Capture the cell that displays the provided text and extract its [x, y] central coordinate. 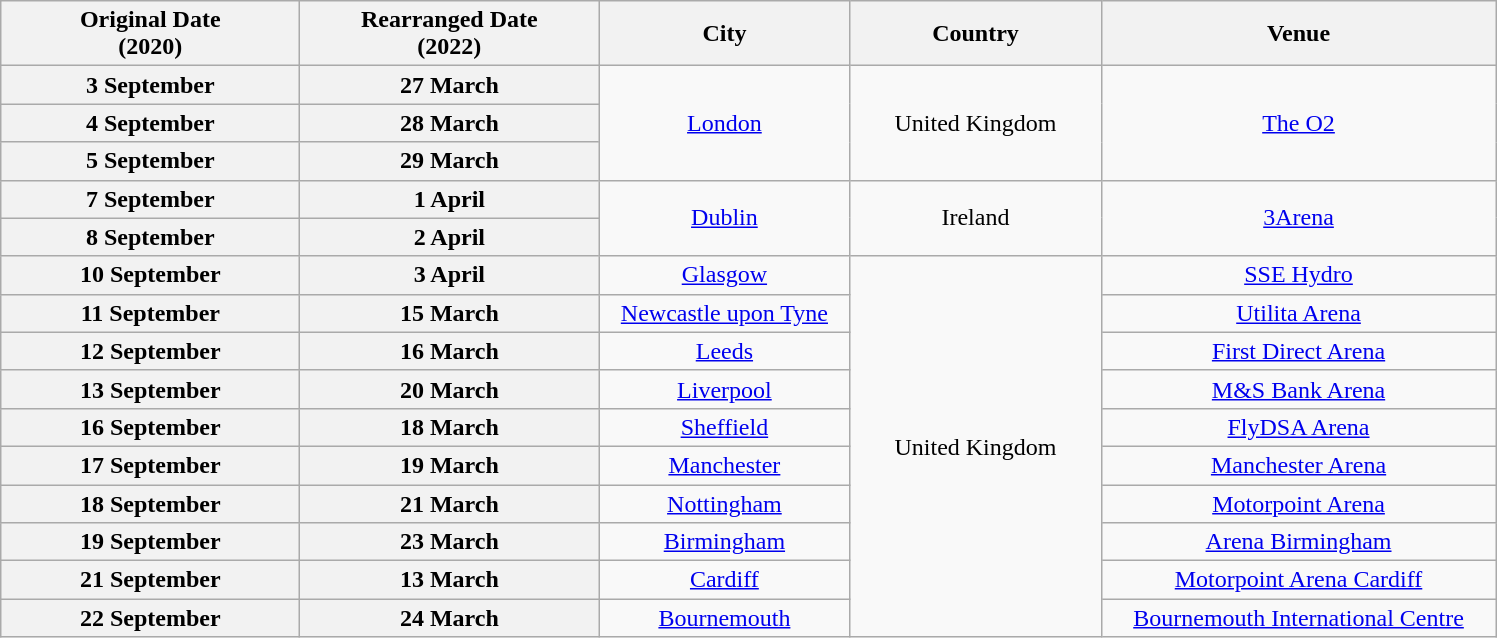
Rearranged Date(2022) [450, 34]
13 September [150, 389]
Newcastle upon Tyne [724, 313]
Utilita Arena [1298, 313]
13 March [450, 580]
Motorpoint Arena Cardiff [1298, 580]
Bournemouth [724, 618]
Nottingham [724, 503]
12 September [150, 351]
FlyDSA Arena [1298, 427]
London [724, 123]
Original Date(2020) [150, 34]
Bournemouth International Centre [1298, 618]
16 March [450, 351]
17 September [150, 465]
11 September [150, 313]
29 March [450, 161]
21 March [450, 503]
Glasgow [724, 275]
19 March [450, 465]
First Direct Arena [1298, 351]
20 March [450, 389]
Dublin [724, 218]
16 September [150, 427]
Manchester Arena [1298, 465]
Birmingham [724, 542]
City [724, 34]
Leeds [724, 351]
22 September [150, 618]
Ireland [976, 218]
18 September [150, 503]
27 March [450, 85]
18 March [450, 427]
Cardiff [724, 580]
10 September [150, 275]
28 March [450, 123]
Country [976, 34]
5 September [150, 161]
M&S Bank Arena [1298, 389]
24 March [450, 618]
3 September [150, 85]
8 September [150, 237]
Sheffield [724, 427]
Liverpool [724, 389]
1 April [450, 199]
21 September [150, 580]
19 September [150, 542]
15 March [450, 313]
3 April [450, 275]
Venue [1298, 34]
Arena Birmingham [1298, 542]
23 March [450, 542]
SSE Hydro [1298, 275]
The O2 [1298, 123]
7 September [150, 199]
2 April [450, 237]
Manchester [724, 465]
4 September [150, 123]
Motorpoint Arena [1298, 503]
3Arena [1298, 218]
